Determine the [x, y] coordinate at the center of the cell enclosing the given text.  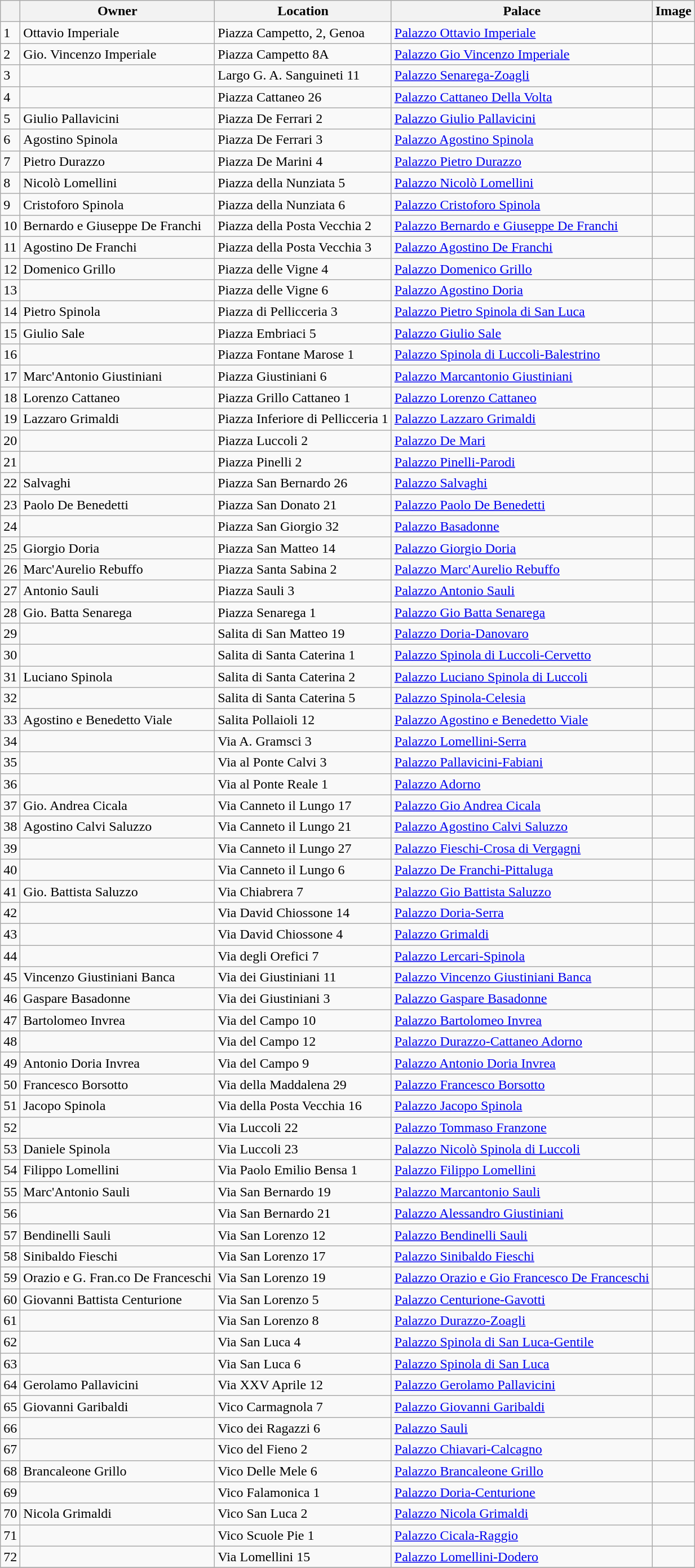
Vico Falamonica 1 [303, 1492]
16 [10, 355]
26 [10, 569]
Palazzo Gio Battista Saluzzo [522, 891]
Agostino e Benedetto Viale [117, 720]
Gio. Andrea Cicala [117, 805]
Via San Bernardo 19 [303, 1192]
Palazzo Tommaso Franzone [522, 1127]
Cristoforo Spinola [117, 204]
Via del Campo 12 [303, 1042]
61 [10, 1321]
Piazza delle Vigne 4 [303, 269]
Salita di Santa Caterina 2 [303, 677]
60 [10, 1299]
Gio. Vincenzo Imperiale [117, 54]
Via Canneto il Lungo 6 [303, 870]
12 [10, 269]
Palazzo Centurione-Gavotti [522, 1299]
Piazza Santa Sabina 2 [303, 569]
49 [10, 1063]
41 [10, 891]
Palace [522, 11]
Bendinelli Sauli [117, 1235]
29 [10, 634]
Giulio Sale [117, 333]
Palazzo Fieschi-Crosa di Vergagni [522, 848]
55 [10, 1192]
Via David Chiossone 4 [303, 934]
Giovanni Garibaldi [117, 1407]
Piazza Cattaneo 26 [303, 97]
Via San Luca 4 [303, 1342]
22 [10, 483]
Agostino Calvi Saluzzo [117, 827]
Palazzo Cristoforo Spinola [522, 204]
70 [10, 1514]
Piazza De Ferrari 3 [303, 140]
48 [10, 1042]
58 [10, 1256]
Nicolò Lomellini [117, 183]
Via al Ponte Reale 1 [303, 784]
Jacopo Spinola [117, 1106]
Palazzo Spinola di San Luca-Gentile [522, 1342]
Palazzo Pietro Durazzo [522, 161]
Palazzo Lercari-Spinola [522, 956]
Owner [117, 11]
Salita di Santa Caterina 5 [303, 698]
4 [10, 97]
Vico del Fieno 2 [303, 1450]
Palazzo Vincenzo Giustiniani Banca [522, 977]
Via Luccoli 23 [303, 1149]
34 [10, 741]
Via San Bernardo 21 [303, 1213]
17 [10, 376]
Vico San Luca 2 [303, 1514]
32 [10, 698]
Piazza Pinelli 2 [303, 462]
Palazzo Giorgio Doria [522, 548]
Via A. Gramsci 3 [303, 741]
Palazzo Durazzo-Cattaneo Adorno [522, 1042]
Via Lomellini 15 [303, 1557]
59 [10, 1278]
Salita di San Matteo 19 [303, 634]
Piazza Fontane Marose 1 [303, 355]
Piazza San Matteo 14 [303, 548]
39 [10, 848]
31 [10, 677]
Marc'Antonio Sauli [117, 1192]
Piazza Embriaci 5 [303, 333]
65 [10, 1407]
Palazzo Lomellini-Dodero [522, 1557]
Palazzo Alessandro Giustiniani [522, 1213]
Palazzo Gio Vincenzo Imperiale [522, 54]
Palazzo Agostino Calvi Saluzzo [522, 827]
Palazzo Adorno [522, 784]
38 [10, 827]
Palazzo Giovanni Garibaldi [522, 1407]
11 [10, 247]
Palazzo Agostino e Benedetto Viale [522, 720]
25 [10, 548]
19 [10, 419]
Palazzo Gaspare Basadonne [522, 999]
Marc'Antonio Giustiniani [117, 376]
Palazzo Orazio e Gio Francesco De Franceschi [522, 1278]
Pietro Spinola [117, 312]
63 [10, 1364]
Piazza della Posta Vecchia 2 [303, 226]
Bartolomeo Invrea [117, 1020]
15 [10, 333]
Marc'Aurelio Rebuffo [117, 569]
Palazzo Marc'Aurelio Rebuffo [522, 569]
Via David Chiossone 14 [303, 913]
Palazzo Pallavicini-Fabiani [522, 763]
Palazzo De Franchi-Pittaluga [522, 870]
Palazzo Antonio Doria Invrea [522, 1063]
Via San Lorenzo 5 [303, 1299]
Via San Lorenzo 19 [303, 1278]
30 [10, 655]
Via del Campo 9 [303, 1063]
Palazzo Giulio Pallavicini [522, 118]
Palazzo Durazzo-Zoagli [522, 1321]
Salita di Santa Caterina 1 [303, 655]
6 [10, 140]
Palazzo Francesco Borsotto [522, 1085]
Palazzo Luciano Spinola di Luccoli [522, 677]
56 [10, 1213]
Vico Carmagnola 7 [303, 1407]
23 [10, 505]
Palazzo Bendinelli Sauli [522, 1235]
57 [10, 1235]
Palazzo Brancaleone Grillo [522, 1471]
Palazzo Bernardo e Giuseppe De Franchi [522, 226]
37 [10, 805]
Palazzo Domenico Grillo [522, 269]
Palazzo Sauli [522, 1428]
Piazza di Pellicceria 3 [303, 312]
Via San Lorenzo 8 [303, 1321]
Via degli Orefici 7 [303, 956]
Via San Lorenzo 17 [303, 1256]
Piazza Senarega 1 [303, 612]
Palazzo Gio Batta Senarega [522, 612]
Palazzo Giulio Sale [522, 333]
Palazzo Grimaldi [522, 934]
Bernardo e Giuseppe De Franchi [117, 226]
Agostino Spinola [117, 140]
Vico dei Ragazzi 6 [303, 1428]
Via Paolo Emilio Bensa 1 [303, 1170]
Palazzo Lomellini-Serra [522, 741]
Salvaghi [117, 483]
42 [10, 913]
Palazzo Nicolò Lomellini [522, 183]
Piazza Campetto 8A [303, 54]
Giovanni Battista Centurione [117, 1299]
Lazzaro Grimaldi [117, 419]
Location [303, 11]
Pietro Durazzo [117, 161]
Via della Posta Vecchia 16 [303, 1106]
Piazza Campetto, 2, Genoa [303, 33]
Piazza della Nunziata 6 [303, 204]
Palazzo Marcantonio Sauli [522, 1192]
Palazzo Gerolamo Pallavicini [522, 1385]
Via al Ponte Calvi 3 [303, 763]
Palazzo Nicola Grimaldi [522, 1514]
20 [10, 441]
Palazzo Sinibaldo Fieschi [522, 1256]
Piazza San Bernardo 26 [303, 483]
Piazza della Posta Vecchia 3 [303, 247]
Brancaleone Grillo [117, 1471]
67 [10, 1450]
Palazzo Pinelli-Parodi [522, 462]
Piazza Inferiore di Pellicceria 1 [303, 419]
44 [10, 956]
Piazza De Ferrari 2 [303, 118]
Via della Maddalena 29 [303, 1085]
2 [10, 54]
Gio. Battista Saluzzo [117, 891]
Palazzo Agostino Doria [522, 290]
Palazzo Spinola di Luccoli-Balestrino [522, 355]
43 [10, 934]
Piazza delle Vigne 6 [303, 290]
Antonio Doria Invrea [117, 1063]
Palazzo Salvaghi [522, 483]
Palazzo De Mari [522, 441]
Vico Delle Mele 6 [303, 1471]
Palazzo Cicala-Raggio [522, 1535]
Via San Lorenzo 12 [303, 1235]
Via del Campo 10 [303, 1020]
Palazzo Lazzaro Grimaldi [522, 419]
28 [10, 612]
Piazza San Donato 21 [303, 505]
Palazzo Doria-Serra [522, 913]
13 [10, 290]
Francesco Borsotto [117, 1085]
50 [10, 1085]
Via Canneto il Lungo 27 [303, 848]
Nicola Grimaldi [117, 1514]
Filippo Lomellini [117, 1170]
Image [673, 11]
Piazza Luccoli 2 [303, 441]
Lorenzo Cattaneo [117, 398]
Paolo De Benedetti [117, 505]
Palazzo Gio Andrea Cicala [522, 805]
Palazzo Senarega-Zoagli [522, 76]
40 [10, 870]
71 [10, 1535]
Palazzo Basadonne [522, 526]
46 [10, 999]
47 [10, 1020]
Palazzo Jacopo Spinola [522, 1106]
62 [10, 1342]
35 [10, 763]
9 [10, 204]
68 [10, 1471]
Palazzo Spinola di San Luca [522, 1364]
24 [10, 526]
69 [10, 1492]
Giorgio Doria [117, 548]
Ottavio Imperiale [117, 33]
8 [10, 183]
Via XXV Aprile 12 [303, 1385]
Largo G. A. Sanguineti 11 [303, 76]
Palazzo Pietro Spinola di San Luca [522, 312]
64 [10, 1385]
Palazzo Cattaneo Della Volta [522, 97]
Palazzo Spinola di Luccoli-Cervetto [522, 655]
Gaspare Basadonne [117, 999]
Piazza della Nunziata 5 [303, 183]
1 [10, 33]
Palazzo Chiavari-Calcagno [522, 1450]
51 [10, 1106]
Piazza San Giorgio 32 [303, 526]
Palazzo Doria-Danovaro [522, 634]
Luciano Spinola [117, 677]
Via Luccoli 22 [303, 1127]
36 [10, 784]
7 [10, 161]
Via dei Giustiniani 3 [303, 999]
Piazza Sauli 3 [303, 591]
Salita Pollaioli 12 [303, 720]
Via San Luca 6 [303, 1364]
Gio. Batta Senarega [117, 612]
Piazza Grillo Cattaneo 1 [303, 398]
53 [10, 1149]
Giulio Pallavicini [117, 118]
Palazzo Agostino Spinola [522, 140]
Palazzo Bartolomeo Invrea [522, 1020]
10 [10, 226]
Palazzo Doria-Centurione [522, 1492]
Sinibaldo Fieschi [117, 1256]
Palazzo Spinola-Celesia [522, 698]
Antonio Sauli [117, 591]
Via Canneto il Lungo 17 [303, 805]
Vincenzo Giustiniani Banca [117, 977]
21 [10, 462]
Vico Scuole Pie 1 [303, 1535]
Palazzo Antonio Sauli [522, 591]
Agostino De Franchi [117, 247]
3 [10, 76]
Domenico Grillo [117, 269]
Palazzo Lorenzo Cattaneo [522, 398]
Palazzo Nicolò Spinola di Luccoli [522, 1149]
Palazzo Ottavio Imperiale [522, 33]
5 [10, 118]
Palazzo Agostino De Franchi [522, 247]
66 [10, 1428]
52 [10, 1127]
27 [10, 591]
Piazza Giustiniani 6 [303, 376]
45 [10, 977]
Gerolamo Pallavicini [117, 1385]
Daniele Spinola [117, 1149]
14 [10, 312]
33 [10, 720]
Palazzo Paolo De Benedetti [522, 505]
Via Chiabrera 7 [303, 891]
Via Canneto il Lungo 21 [303, 827]
Via dei Giustiniani 11 [303, 977]
Palazzo Marcantonio Giustiniani [522, 376]
54 [10, 1170]
72 [10, 1557]
Piazza De Marini 4 [303, 161]
Orazio e G. Fran.co De Franceschi [117, 1278]
Palazzo Filippo Lomellini [522, 1170]
18 [10, 398]
